Return (x, y) of the center of cell containing provided text 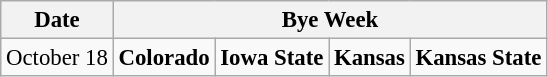
Kansas (370, 58)
Iowa State (272, 58)
Date (57, 20)
Colorado (164, 58)
October 18 (57, 58)
Bye Week (330, 20)
Kansas State (478, 58)
